Search for the cell housing the specified text and yield its (X, Y) center coordinate. 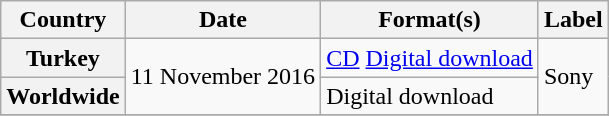
Worldwide (63, 96)
Country (63, 20)
Sony (573, 77)
11 November 2016 (222, 77)
Digital download (430, 96)
Date (222, 20)
Turkey (63, 58)
Format(s) (430, 20)
Label (573, 20)
CD Digital download (430, 58)
